Search for the cell housing the specified text and yield its (x, y) center coordinate. 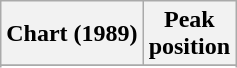
Peak position (189, 34)
Chart (1989) (72, 34)
